From the cell containing the given text, extract its center point as (x, y) coordinate. 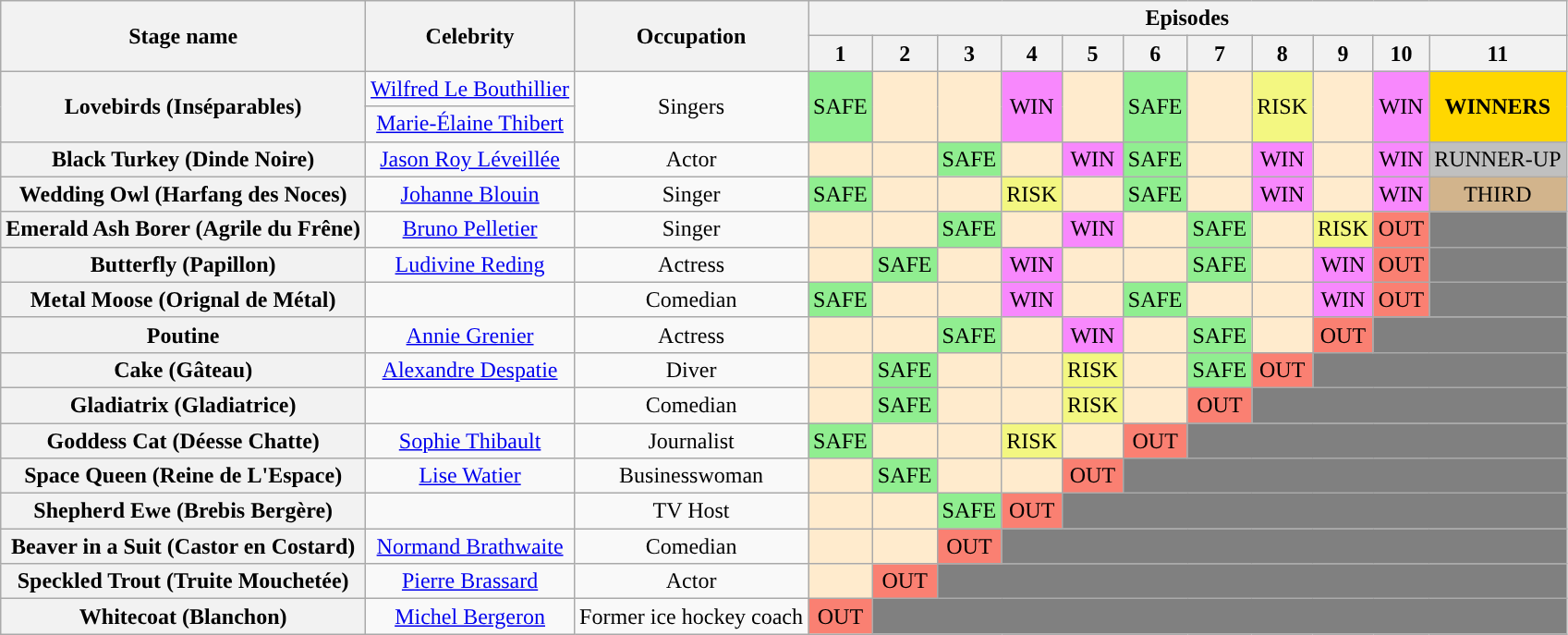
7 (1220, 54)
Gladiatrix (Gladiatrice) (183, 405)
Cake (Gâteau) (183, 370)
Alexandre Despatie (470, 370)
Michel Bergeron (470, 617)
Annie Grenier (470, 335)
Episodes (1188, 18)
2 (905, 54)
5 (1093, 54)
6 (1155, 54)
Pierre Brassard (470, 581)
Occupation (691, 36)
Singers (691, 106)
Marie-Élaine Thibert (470, 124)
Normand Brathwaite (470, 546)
TV Host (691, 511)
Space Queen (Reine de L'Espace) (183, 476)
Wedding Owl (Harfang des Noces) (183, 194)
Wilfred Le Bouthillier (470, 89)
Ludivine Reding (470, 264)
Shepherd Ewe (Brebis Bergère) (183, 511)
RUNNER-UP (1498, 159)
4 (1032, 54)
Black Turkey (Dinde Noire) (183, 159)
Sophie Thibault (470, 441)
Bruno Pelletier (470, 229)
Journalist (691, 441)
Whitecoat (Blanchon) (183, 617)
Lise Watier (470, 476)
9 (1343, 54)
Former ice hockey coach (691, 617)
Jason Roy Léveillée (470, 159)
THIRD (1498, 194)
Speckled Trout (Truite Mouchetée) (183, 581)
Celebrity (470, 36)
3 (969, 54)
Lovebirds (Inséparables) (183, 106)
Stage name (183, 36)
Diver (691, 370)
WINNERS (1498, 106)
8 (1282, 54)
1 (841, 54)
Metal Moose (Orignal de Métal) (183, 299)
Johanne Blouin (470, 194)
Butterfly (Papillon) (183, 264)
Beaver in a Suit (Castor en Costard) (183, 546)
11 (1498, 54)
Businesswoman (691, 476)
Goddess Cat (Déesse Chatte) (183, 441)
Emerald Ash Borer (Agrile du Frêne) (183, 229)
Poutine (183, 335)
10 (1401, 54)
